Identify which cell holds the provided text, then report its [x, y] central coordinate. 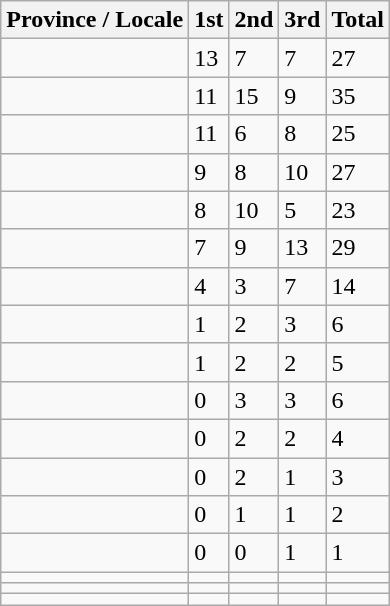
35 [358, 96]
1st [209, 20]
25 [358, 134]
Province / Locale [95, 20]
Total [358, 20]
3rd [302, 20]
23 [358, 210]
15 [254, 96]
2nd [254, 20]
29 [358, 248]
14 [358, 286]
